Return the (X, Y) coordinate for the center point of the cell that contains the specified text.  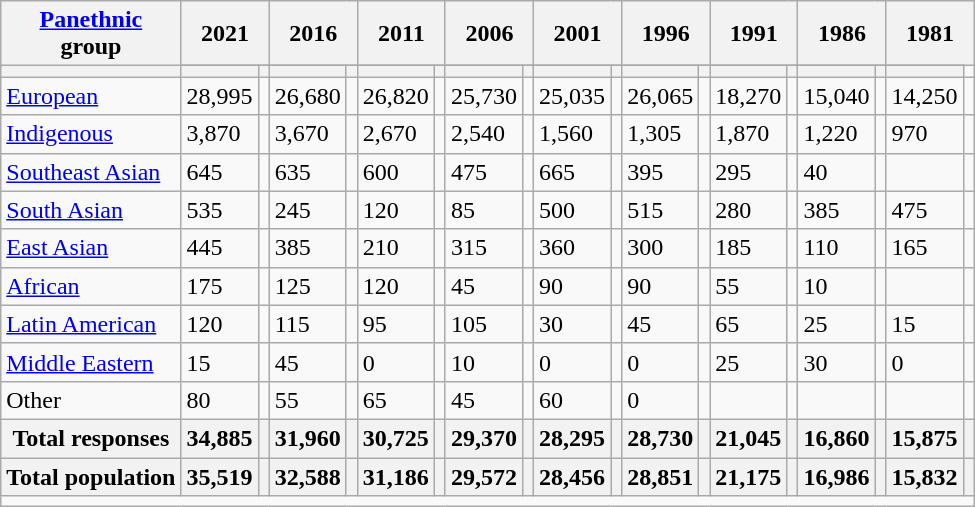
15,875 (924, 438)
500 (572, 210)
28,851 (660, 477)
515 (660, 210)
25,730 (484, 96)
245 (308, 210)
32,588 (308, 477)
Southeast Asian (91, 172)
Indigenous (91, 134)
1986 (842, 34)
Latin American (91, 324)
European (91, 96)
665 (572, 172)
95 (396, 324)
16,860 (836, 438)
African (91, 286)
3,870 (220, 134)
26,065 (660, 96)
600 (396, 172)
280 (748, 210)
175 (220, 286)
Middle Eastern (91, 362)
34,885 (220, 438)
15,832 (924, 477)
1,220 (836, 134)
Total responses (91, 438)
21,045 (748, 438)
1996 (666, 34)
28,295 (572, 438)
21,175 (748, 477)
300 (660, 248)
2011 (401, 34)
445 (220, 248)
31,186 (396, 477)
185 (748, 248)
395 (660, 172)
2006 (489, 34)
26,820 (396, 96)
1981 (930, 34)
2,540 (484, 134)
210 (396, 248)
1,560 (572, 134)
28,995 (220, 96)
60 (572, 400)
East Asian (91, 248)
2,670 (396, 134)
26,680 (308, 96)
535 (220, 210)
3,670 (308, 134)
110 (836, 248)
South Asian (91, 210)
40 (836, 172)
29,572 (484, 477)
Other (91, 400)
28,730 (660, 438)
15,040 (836, 96)
28,456 (572, 477)
Total population (91, 477)
1991 (754, 34)
Panethnicgroup (91, 34)
35,519 (220, 477)
80 (220, 400)
2021 (225, 34)
30,725 (396, 438)
635 (308, 172)
18,270 (748, 96)
645 (220, 172)
295 (748, 172)
125 (308, 286)
105 (484, 324)
14,250 (924, 96)
16,986 (836, 477)
31,960 (308, 438)
1,870 (748, 134)
360 (572, 248)
115 (308, 324)
25,035 (572, 96)
29,370 (484, 438)
315 (484, 248)
2016 (313, 34)
85 (484, 210)
970 (924, 134)
1,305 (660, 134)
165 (924, 248)
2001 (578, 34)
